Capture the cell that displays the provided text and extract its [x, y] central coordinate. 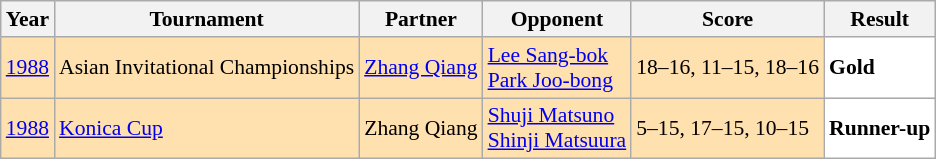
Opponent [558, 19]
Lee Sang-bok Park Joo-bong [558, 68]
Runner-up [880, 128]
Gold [880, 68]
Asian Invitational Championships [206, 68]
Tournament [206, 19]
Konica Cup [206, 128]
18–16, 11–15, 18–16 [728, 68]
Shuji Matsuno Shinji Matsuura [558, 128]
Year [28, 19]
5–15, 17–15, 10–15 [728, 128]
Result [880, 19]
Partner [420, 19]
Score [728, 19]
